Extract the (X, Y) coordinate from the center of the cell holding the provided text.  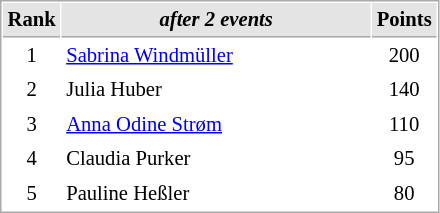
5 (32, 194)
80 (404, 194)
Anna Odine Strøm (216, 124)
Claudia Purker (216, 158)
200 (404, 56)
3 (32, 124)
Julia Huber (216, 90)
Points (404, 20)
95 (404, 158)
1 (32, 56)
Sabrina Windmüller (216, 56)
110 (404, 124)
Pauline Heßler (216, 194)
after 2 events (216, 20)
Rank (32, 20)
2 (32, 90)
140 (404, 90)
4 (32, 158)
